For the text-containing cell, return its midpoint in [x, y] coordinate format. 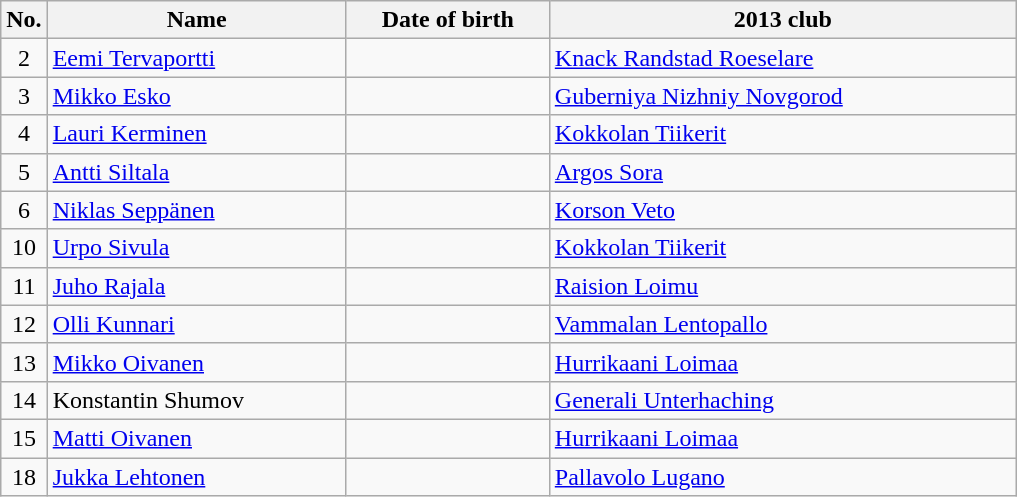
Urpo Sivula [196, 248]
Eemi Tervaportti [196, 58]
Olli Kunnari [196, 324]
10 [24, 248]
Knack Randstad Roeselare [782, 58]
5 [24, 172]
Generali Unterhaching [782, 400]
Guberniya Nizhniy Novgorod [782, 96]
4 [24, 134]
Niklas Seppänen [196, 210]
Name [196, 20]
14 [24, 400]
2013 club [782, 20]
Raision Loimu [782, 286]
Argos Sora [782, 172]
Matti Oivanen [196, 438]
Vammalan Lentopallo [782, 324]
Pallavolo Lugano [782, 477]
Juho Rajala [196, 286]
Jukka Lehtonen [196, 477]
3 [24, 96]
2 [24, 58]
12 [24, 324]
No. [24, 20]
Lauri Kerminen [196, 134]
11 [24, 286]
Mikko Oivanen [196, 362]
Mikko Esko [196, 96]
6 [24, 210]
Konstantin Shumov [196, 400]
15 [24, 438]
13 [24, 362]
18 [24, 477]
Antti Siltala [196, 172]
Korson Veto [782, 210]
Date of birth [448, 20]
